Pinpoint the cell where the given text exists, returning its (x, y) midpoint coordinate. 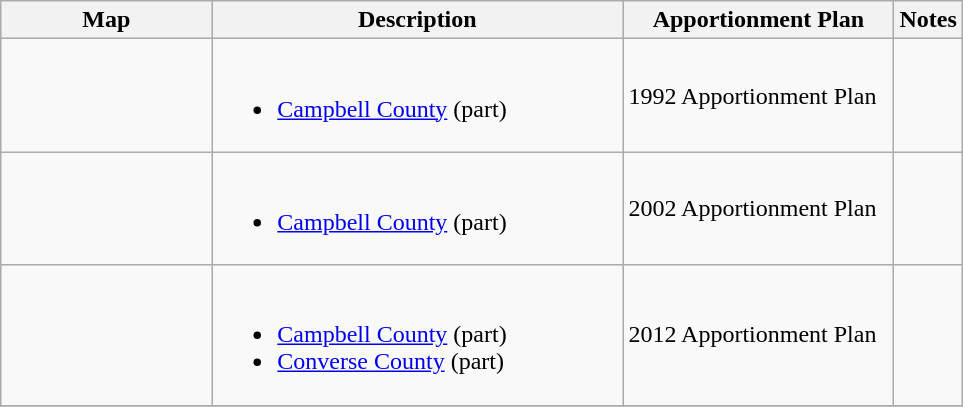
Notes (928, 20)
Apportionment Plan (758, 20)
2012 Apportionment Plan (758, 335)
Description (418, 20)
Campbell County (part)Converse County (part) (418, 335)
1992 Apportionment Plan (758, 96)
2002 Apportionment Plan (758, 208)
Map (106, 20)
